Capture the cell that displays the provided text and extract its (X, Y) central coordinate. 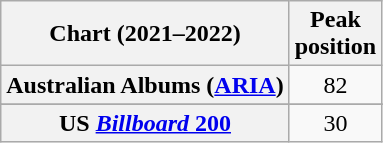
30 (335, 123)
US Billboard 200 (145, 123)
Chart (2021–2022) (145, 34)
82 (335, 85)
Peakposition (335, 34)
Australian Albums (ARIA) (145, 85)
